Detect which cell encompasses the target text, then output its [X, Y] center coordinate. 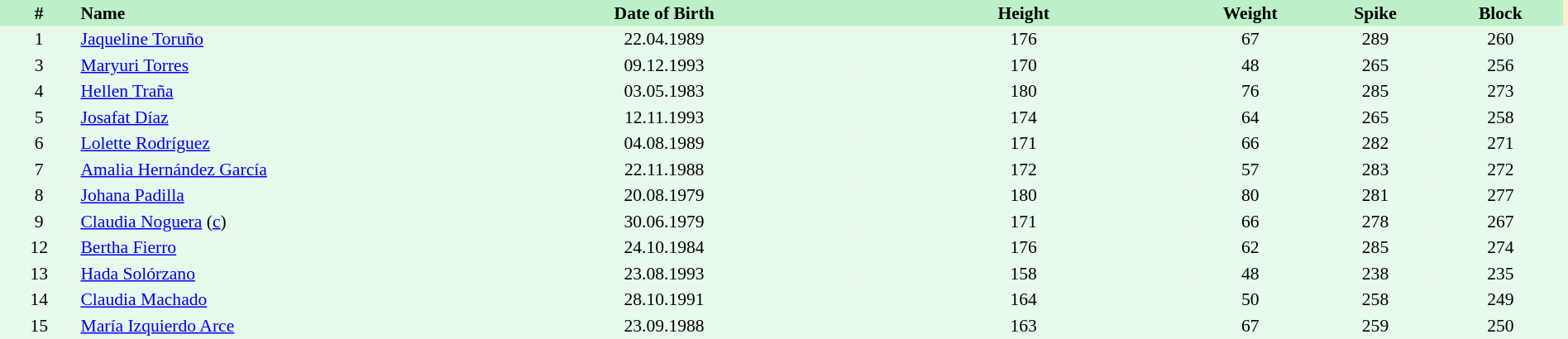
Josafat Díaz [273, 117]
12.11.1993 [664, 117]
260 [1500, 40]
Hada Solórzano [273, 274]
Johana Padilla [273, 195]
267 [1500, 222]
12 [39, 248]
7 [39, 169]
24.10.1984 [664, 248]
María Izquierdo Arce [273, 326]
271 [1500, 144]
23.09.1988 [664, 326]
80 [1250, 195]
235 [1500, 274]
Hellen Traña [273, 91]
158 [1024, 274]
278 [1374, 222]
Height [1024, 13]
8 [39, 195]
277 [1500, 195]
282 [1374, 144]
256 [1500, 65]
Date of Birth [664, 13]
281 [1374, 195]
64 [1250, 117]
4 [39, 91]
272 [1500, 169]
274 [1500, 248]
50 [1250, 299]
9 [39, 222]
# [39, 13]
Maryuri Torres [273, 65]
164 [1024, 299]
283 [1374, 169]
Claudia Machado [273, 299]
Block [1500, 13]
09.12.1993 [664, 65]
174 [1024, 117]
Jaqueline Toruño [273, 40]
249 [1500, 299]
20.08.1979 [664, 195]
76 [1250, 91]
15 [39, 326]
250 [1500, 326]
6 [39, 144]
30.06.1979 [664, 222]
14 [39, 299]
03.05.1983 [664, 91]
62 [1250, 248]
1 [39, 40]
Weight [1250, 13]
Lolette Rodríguez [273, 144]
23.08.1993 [664, 274]
Spike [1374, 13]
238 [1374, 274]
22.04.1989 [664, 40]
22.11.1988 [664, 169]
Bertha Fierro [273, 248]
04.08.1989 [664, 144]
259 [1374, 326]
289 [1374, 40]
163 [1024, 326]
Amalia Hernández García [273, 169]
13 [39, 274]
5 [39, 117]
Claudia Noguera (c) [273, 222]
170 [1024, 65]
273 [1500, 91]
172 [1024, 169]
57 [1250, 169]
Name [273, 13]
3 [39, 65]
28.10.1991 [664, 299]
